Identify which cell holds the provided text, then report its (X, Y) central coordinate. 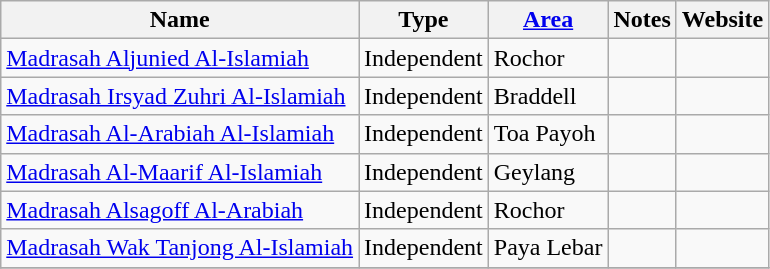
Type (424, 20)
Area (548, 20)
Madrasah Al-Arabiah Al-Islamiah (180, 134)
Website (722, 20)
Madrasah Irsyad Zuhri Al-Islamiah (180, 96)
Geylang (548, 172)
Madrasah Aljunied Al-Islamiah (180, 58)
Paya Lebar (548, 248)
Madrasah Alsagoff Al-Arabiah (180, 210)
Toa Payoh (548, 134)
Madrasah Wak Tanjong Al-Islamiah (180, 248)
Name (180, 20)
Notes (642, 20)
Braddell (548, 96)
Madrasah Al-Maarif Al-Islamiah (180, 172)
